Return the [X, Y] coordinate for the center point of the cell that contains the specified text.  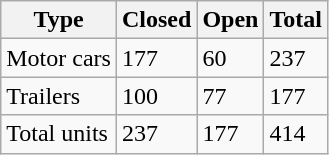
Trailers [59, 96]
Total [296, 20]
Open [230, 20]
60 [230, 58]
77 [230, 96]
414 [296, 134]
Motor cars [59, 58]
Total units [59, 134]
Type [59, 20]
Closed [156, 20]
100 [156, 96]
